From the cell containing the given text, extract its center point as [x, y] coordinate. 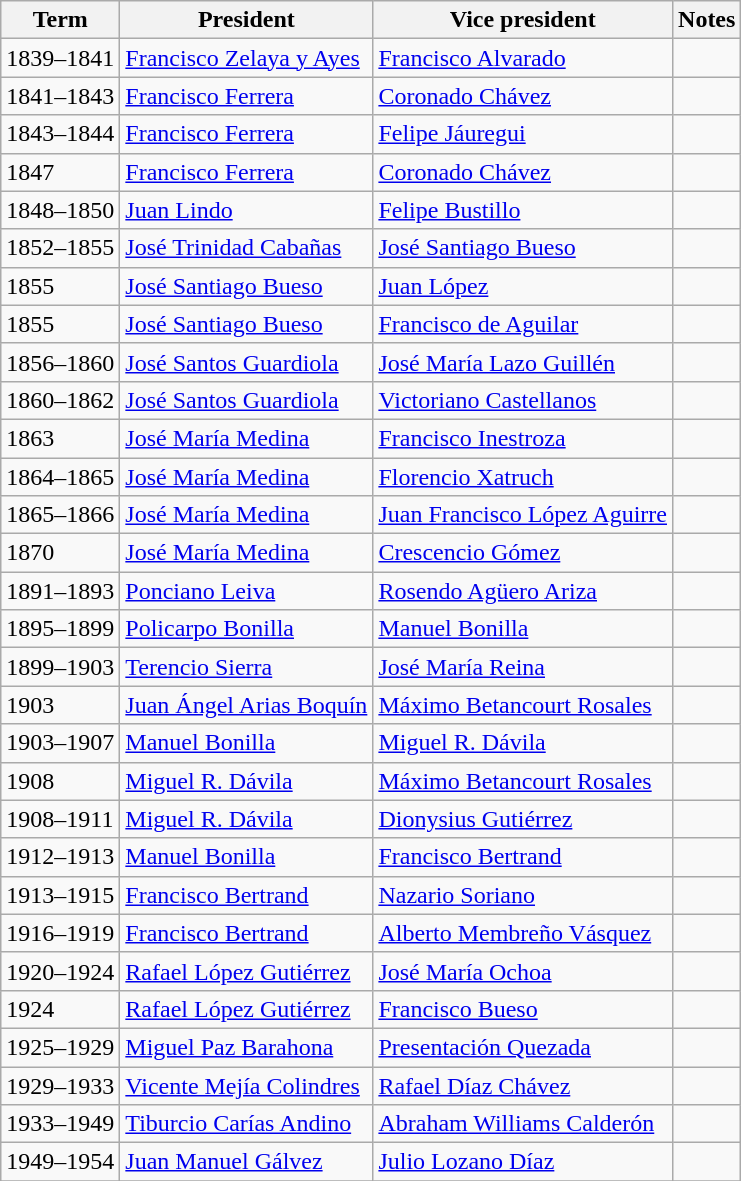
Rafael Díaz Chávez [523, 1085]
1949–1954 [60, 1162]
Ponciano Leiva [246, 591]
Francisco Alvarado [523, 58]
1903–1907 [60, 743]
1924 [60, 1009]
Alberto Membreño Vásquez [523, 933]
1870 [60, 553]
1913–1915 [60, 895]
Notes [707, 20]
José María Reina [523, 667]
José Trinidad Cabañas [246, 248]
Tiburcio Carías Andino [246, 1124]
1903 [60, 705]
Miguel Paz Barahona [246, 1047]
Terencio Sierra [246, 667]
1899–1903 [60, 667]
Juan Lindo [246, 210]
Francisco Bueso [523, 1009]
Juan López [523, 286]
Vice president [523, 20]
1895–1899 [60, 629]
1863 [60, 438]
Juan Ángel Arias Boquín [246, 705]
Juan Francisco López Aguirre [523, 515]
1852–1855 [60, 248]
1841–1843 [60, 96]
Rosendo Agüero Ariza [523, 591]
President [246, 20]
Crescencio Gómez [523, 553]
Felipe Bustillo [523, 210]
1865–1866 [60, 515]
1860–1862 [60, 400]
Presentación Quezada [523, 1047]
Francisco Zelaya y Ayes [246, 58]
José María Lazo Guillén [523, 362]
Felipe Jáuregui [523, 134]
Abraham Williams Calderón [523, 1124]
José María Ochoa [523, 971]
Nazario Soriano [523, 895]
1847 [60, 172]
Term [60, 20]
Julio Lozano Díaz [523, 1162]
Juan Manuel Gálvez [246, 1162]
1920–1924 [60, 971]
1916–1919 [60, 933]
1908–1911 [60, 819]
1848–1850 [60, 210]
Victoriano Castellanos [523, 400]
Florencio Xatruch [523, 477]
1864–1865 [60, 477]
Dionysius Gutiérrez [523, 819]
1929–1933 [60, 1085]
1908 [60, 781]
1856–1860 [60, 362]
1843–1844 [60, 134]
Vicente Mejía Colindres [246, 1085]
Francisco Inestroza [523, 438]
Policarpo Bonilla [246, 629]
1925–1929 [60, 1047]
1912–1913 [60, 857]
Francisco de Aguilar [523, 324]
1891–1893 [60, 591]
1839–1841 [60, 58]
1933–1949 [60, 1124]
